Extract the [x, y] coordinate from the center of the cell holding the provided text.  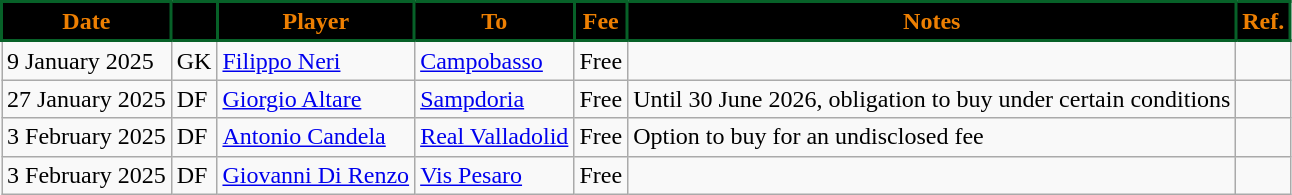
Notes [932, 22]
Fee [601, 22]
Ref. [1264, 22]
GK [194, 60]
9 January 2025 [87, 60]
Antonio Candela [316, 137]
Sampdoria [494, 99]
Giorgio Altare [316, 99]
Campobasso [494, 60]
Until 30 June 2026, obligation to buy under certain conditions [932, 99]
Vis Pesaro [494, 175]
Option to buy for an undisclosed fee [932, 137]
Date [87, 22]
Real Valladolid [494, 137]
To [494, 22]
Giovanni Di Renzo [316, 175]
Filippo Neri [316, 60]
27 January 2025 [87, 99]
Player [316, 22]
